Capture the cell that displays the provided text and extract its [X, Y] central coordinate. 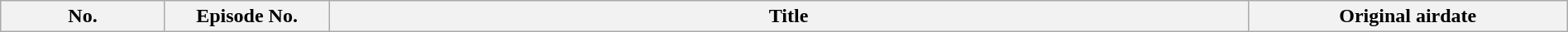
Original airdate [1408, 16]
No. [83, 16]
Title [789, 16]
Episode No. [246, 16]
